Scan for the cell matching the given text and deliver its [X, Y] coordinate at center. 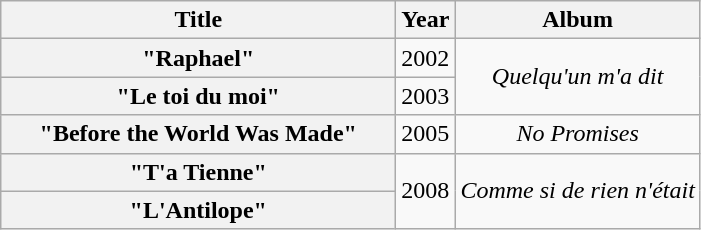
"Before the World Was Made" [198, 134]
"Le toi du moi" [198, 96]
"T'a Tienne" [198, 172]
Quelqu'un m'a dit [578, 77]
"Raphael" [198, 58]
2002 [426, 58]
2003 [426, 96]
2008 [426, 191]
2005 [426, 134]
No Promises [578, 134]
Album [578, 20]
Title [198, 20]
Year [426, 20]
Comme si de rien n'était [578, 191]
"L'Antilope" [198, 210]
